For the text-containing cell, return its midpoint in [x, y] coordinate format. 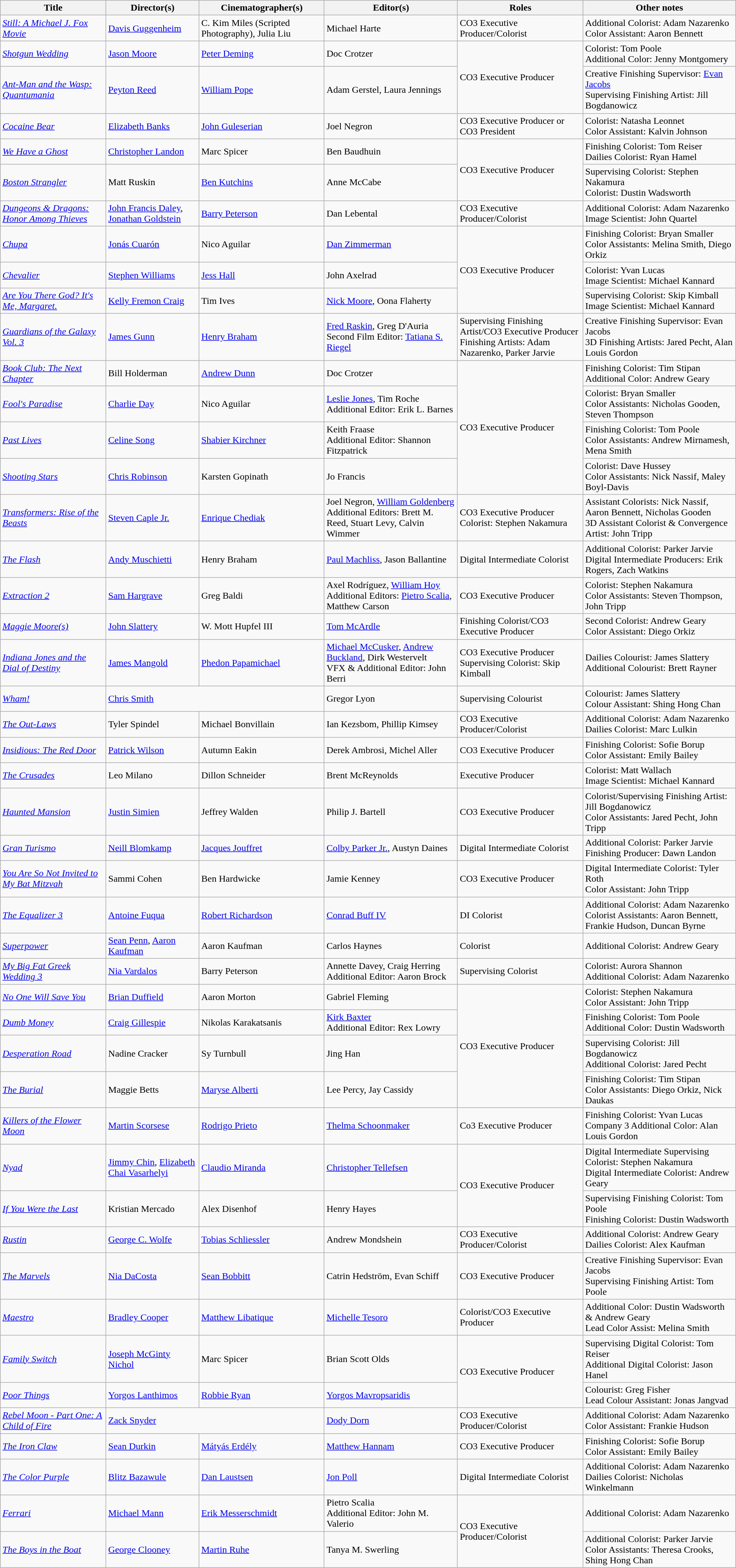
C. Kim Miles (Scripted Photography), Julia Liu [261, 28]
Colorist/Supervising Finishing Artist: Jill BogdanowiczColor Assistants: Jared Pecht, John Tripp [659, 811]
Dillon Schneider [261, 775]
Colorist: Dave HusseyColor Assistants: Nick Nassif, Maley Boyl-Davis [659, 476]
Family Switch [53, 1358]
Additional Colorist: Adam NazarenkoImage Scientist: John Quartel [659, 213]
Dan Lebental [391, 213]
Carlos Haynes [391, 946]
Shooting Stars [53, 476]
Finishing Colorist: Tim StipanColor Assistants: Diego Orkiz, Nick Daukas [659, 1090]
Colorist: Stephen NakamuraColor Assistant: John Tripp [659, 997]
Adam Gerstel, Laura Jennings [391, 90]
We Have a Ghost [53, 152]
Jamie Kenney [391, 879]
Indiana Jones and the Dial of Destiny [53, 663]
Claudio Miranda [261, 1167]
Brent McReynolds [391, 775]
My Big Fat Greek Wedding 3 [53, 972]
John Francis Daley, Jonathan Goldstein [153, 213]
Joel Negron, William GoldenbergAdditional Editors: Brett M. Reed, Stuart Levy, Calvin Wimmer [391, 518]
Dody Dorn [391, 1421]
Boston Strangler [53, 182]
Yorgos Mavropsaridis [391, 1395]
Additional Colorist: Parker JarvieFinishing Producer: Dawn Landon [659, 847]
The Crusades [53, 775]
DI Colorist [521, 915]
CO3 Executive ProducerColorist: Stephen Nakamura [521, 518]
Colorist: Yvan LucasImage Scientist: Michael Kannard [659, 275]
Fred Raskin, Greg D'AuriaSecond Film Editor: Tatiana S. Riegel [391, 336]
Superpower [53, 946]
Jing Han [391, 1053]
Supervising Digital Colorist: Tom ReiserAdditional Digital Colorist: Jason Hanel [659, 1358]
Tyler Spindel [153, 724]
Rustin [53, 1240]
Leo Milano [153, 775]
Michael Mann [153, 1513]
Celine Song [153, 440]
Matthew Libatique [261, 1317]
Maryse Alberti [261, 1090]
Transformers: Rise of the Beasts [53, 518]
Book Club: The Next Chapter [53, 373]
Additional Colorist: Andrew Geary [659, 946]
Robbie Ryan [261, 1395]
Ferrari [53, 1513]
Nia DaCosta [153, 1276]
George C. Wolfe [153, 1240]
John Axelrad [391, 275]
Editor(s) [391, 8]
Kirk BaxterAdditional Editor: Rex Lowry [391, 1023]
Title [53, 8]
Jimmy Chin, Elizabeth Chai Vasarhelyi [153, 1167]
Finishing Colorist: Bryan SmallerColor Assistants: Melina Smith, Diego Orkiz [659, 244]
Kristian Mercado [153, 1209]
Axel Rodríguez, William HoyAdditional Editors: Pietro Scalia, Matthew Carson [391, 596]
Tim Ives [261, 300]
Colorist: Tom PooleAdditional Color: Jenny Montgomery [659, 53]
George Clooney [153, 1550]
Additional Colorist: Parker JarvieDigital Intermediate Producers: Erik Rogers, Zach Watkins [659, 559]
Nikolas Karakatsanis [261, 1023]
Antoine Fuqua [153, 915]
Leslie Jones, Tim RocheAdditional Editor: Erik L. Barnes [391, 404]
Zack Snyder [215, 1421]
Dailies Colourist: James SlatteryAdditional Colourist: Brett Rayner [659, 663]
Finishing Colorist: Tom PooleAdditional Color: Dustin Wadsworth [659, 1023]
Supervising Colourist [521, 699]
Insidious: The Red Door [53, 750]
Cocaine Bear [53, 126]
Jo Francis [391, 476]
Peter Deming [261, 53]
Brian Duffield [153, 997]
Director(s) [153, 8]
Aaron Morton [261, 997]
Peyton Reed [153, 90]
Sean Penn, Aaron Kaufman [153, 946]
James Gunn [153, 336]
Additional Colorist: Adam NazarenkoColor Assistant: Frankie Hudson [659, 1421]
Andrew Mondshein [391, 1240]
Second Colorist: Andrew GearyColor Assistant: Diego Orkiz [659, 627]
Chris Smith [215, 699]
Fool's Paradise [53, 404]
Paul Machliss, Jason Ballantine [391, 559]
Creative Finishing Supervisor: Evan Jacobs3D Finishing Artists: Jared Pecht, Alan Louis Gordon [659, 336]
Tanya M. Swerling [391, 1550]
Keith FraaseAdditional Editor: Shannon Fitzpatrick [391, 440]
Aaron Kaufman [261, 946]
Ben Baudhuin [391, 152]
Lee Percy, Jay Cassidy [391, 1090]
Jon Poll [391, 1477]
Robert Richardson [261, 915]
Shotgun Wedding [53, 53]
Executive Producer [521, 775]
Colorist [521, 946]
Andrew Dunn [261, 373]
Sean Durkin [153, 1446]
Colorist: Aurora ShannonAdditional Colorist: Adam Nazarenko [659, 972]
Philip J. Bartell [391, 811]
Christopher Landon [153, 152]
Neill Blomkamp [153, 847]
Rebel Moon - Part One: A Child of Fire [53, 1421]
Phedon Papamichael [261, 663]
Colby Parker Jr., Austyn Daines [391, 847]
Haunted Mansion [53, 811]
Still: A Michael J. Fox Movie [53, 28]
Joel Negron [391, 126]
W. Mott Hupfel III [261, 627]
Dungeons & Dragons: Honor Among Thieves [53, 213]
Extraction 2 [53, 596]
Jonás Cuarón [153, 244]
Nia Vardalos [153, 972]
Craig Gillespie [153, 1023]
Ben Kutchins [261, 182]
Additional Colorist: Parker JarvieColor Assistants: Theresa Crooks, Shing Hong Chan [659, 1550]
Chupa [53, 244]
Guardians of the Galaxy Vol. 3 [53, 336]
Pietro ScaliaAdditional Editor: John M. Valerio [391, 1513]
Catrin Hedström, Evan Schiff [391, 1276]
Dan Laustsen [261, 1477]
Creative Finishing Supervisor: Evan JacobsSupervising Finishing Artist: Jill Bogdanowicz [659, 90]
Nick Moore, Oona Flaherty [391, 300]
Additional Colorist: Andrew GearyDailies Colorist: Alex Kaufman [659, 1240]
CO3 Executive Producer or CO3 President [521, 126]
The Marvels [53, 1276]
Stephen Williams [153, 275]
Christopher Tellefsen [391, 1167]
Additional Colorist: Adam NazarenkoDailies Colorist: Nicholas Winkelmann [659, 1477]
Colourist: Greg FisherLead Colour Assistant: Jonas Jangvad [659, 1395]
Steven Caple Jr. [153, 518]
Karsten Gopinath [261, 476]
Supervising Colorist: Stephen NakamuraColorist: Dustin Wadsworth [659, 182]
Alex Disenhof [261, 1209]
Rodrigo Prieto [261, 1126]
Colorist: Matt WallachImage Scientist: Michael Kannard [659, 775]
Co3 Executive Producer [521, 1126]
Justin Simien [153, 811]
Additional Color: Dustin Wadsworth & Andrew GearyLead Color Assist: Melina Smith [659, 1317]
Yorgos Lanthimos [153, 1395]
Greg Baldi [261, 596]
No One Will Save You [53, 997]
The Out-Laws [53, 724]
The Boys in the Boat [53, 1550]
Sean Bobbitt [261, 1276]
Chris Robinson [153, 476]
Poor Things [53, 1395]
Ian Kezsbom, Phillip Kimsey [391, 724]
Sam Hargrave [153, 596]
Thelma Schoonmaker [391, 1126]
Finishing Colorist: Tim StipanAdditional Color: Andrew Geary [659, 373]
Colorist/CO3 Executive Producer [521, 1317]
The Burial [53, 1090]
Additional Colorist: Adam NazarenkoDailies Colorist: Marc Lulkin [659, 724]
Gregor Lyon [391, 699]
Finishing Colorist/CO3 Executive Producer [521, 627]
Matt Ruskin [153, 182]
Finishing Colorist: Tom PooleColor Assistants: Andrew Mirnamesh, Mena Smith [659, 440]
Supervising Colorist: Jill BogdanowiczAdditional Colorist: Jared Pecht [659, 1053]
Nadine Cracker [153, 1053]
Additional Colorist: Adam NazarenkoColor Assistant: Aaron Bennett [659, 28]
Chevalier [53, 275]
If You Were the Last [53, 1209]
Colourist: James SlatteryColour Assistant: Shing Hong Chan [659, 699]
Wham! [53, 699]
Supervising Colorist: Skip KimballImage Scientist: Michael Kannard [659, 300]
Jason Moore [153, 53]
Elizabeth Banks [153, 126]
Anne McCabe [391, 182]
You Are So Not Invited to My Bat Mitzvah [53, 879]
Digital Intermediate Supervising Colorist: Stephen NakamuraDigital Intermediate Colorist: Andrew Geary [659, 1167]
Finishing Colorist: Yvan LucasCompany 3 Additional Color: Alan Louis Gordon [659, 1126]
James Mangold [153, 663]
Conrad Buff IV [391, 915]
Andy Muschietti [153, 559]
Martin Scorsese [153, 1126]
Additional Colorist: Adam NazarenkoColorist Assistants: Aaron Bennett, Frankie Hudson, Duncan Byrne [659, 915]
Michael Bonvillain [261, 724]
Finishing Colorist: Tom ReiserDailies Colorist: Ryan Hamel [659, 152]
Nyad [53, 1167]
William Pope [261, 90]
Bradley Cooper [153, 1317]
Colorist: Bryan SmallerColor Assistants: Nicholas Gooden, Steven Thompson [659, 404]
Creative Finishing Supervisor: Evan JacobsSupervising Finishing Artist: Tom Poole [659, 1276]
The Equalizer 3 [53, 915]
John Slattery [153, 627]
Roles [521, 8]
Autumn Eakin [261, 750]
The Flash [53, 559]
Jess Hall [261, 275]
Ant-Man and the Wasp: Quantumania [53, 90]
Charlie Day [153, 404]
Cinematographer(s) [261, 8]
Martin Ruhe [261, 1550]
Supervising Colorist [521, 972]
Michelle Tesoro [391, 1317]
Assistant Colorists: Nick Nassif, Aaron Bennett, Nicholas Gooden3D Assistant Colorist & Convergence Artist: John Tripp [659, 518]
Bill Holderman [153, 373]
Joseph McGinty Nichol [153, 1358]
Maestro [53, 1317]
Digital Intermediate Colorist: Tyler RothColor Assistant: John Tripp [659, 879]
Kelly Fremon Craig [153, 300]
Davis Guggenheim [153, 28]
Michael Harte [391, 28]
Maggie Moore(s) [53, 627]
Shabier Kirchner [261, 440]
Additional Colorist: Adam Nazarenko [659, 1513]
Killers of the Flower Moon [53, 1126]
Supervising Finishing Colorist: Tom PooleFinishing Colorist: Dustin Wadsworth [659, 1209]
Colorist: Natasha LeonnetColor Assistant: Kalvin Johnson [659, 126]
Erik Messerschmidt [261, 1513]
Henry Hayes [391, 1209]
Derek Ambrosi, Michel Aller [391, 750]
Sy Turnbull [261, 1053]
Gran Turismo [53, 847]
Annette Davey, Craig HerringAdditional Editor: Aaron Brock [391, 972]
Brian Scott Olds [391, 1358]
Past Lives [53, 440]
Tobias Schliessler [261, 1240]
CO3 Executive ProducerSupervising Colorist: Skip Kimball [521, 663]
Tom McArdle [391, 627]
Maggie Betts [153, 1090]
Other notes [659, 8]
Supervising Finishing Artist/CO3 Executive ProducerFinishing Artists: Adam Nazarenko, Parker Jarvie [521, 336]
Dan Zimmerman [391, 244]
Blitz Bazawule [153, 1477]
Enrique Chediak [261, 518]
The Color Purple [53, 1477]
Patrick Wilson [153, 750]
Sammi Cohen [153, 879]
Jacques Jouffret [261, 847]
Ben Hardwicke [261, 879]
The Iron Claw [53, 1446]
Mátyás Erdély [261, 1446]
Dumb Money [53, 1023]
John Guleserian [261, 126]
Colorist: Stephen NakamuraColor Assistants: Steven Thompson, John Tripp [659, 596]
Matthew Hannam [391, 1446]
Gabriel Fleming [391, 997]
Are You There God? It's Me, Margaret. [53, 300]
Michael McCusker, Andrew Buckland, Dirk WesterveltVFX & Additional Editor: John Berri [391, 663]
Desperation Road [53, 1053]
Jeffrey Walden [261, 811]
